Detect which cell encompasses the target text, then output its [X, Y] center coordinate. 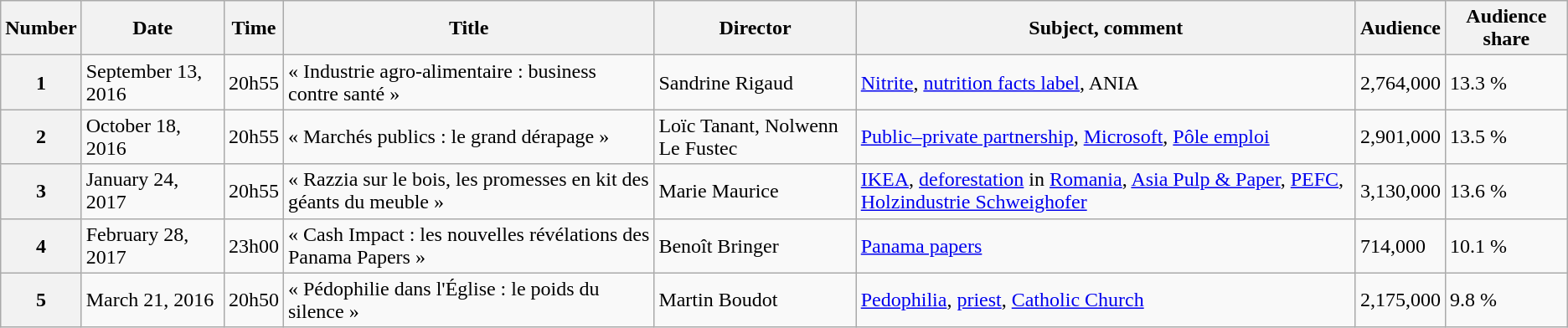
March 21, 2016 [152, 300]
« Marchés publics : le grand dérapage » [468, 137]
Number [41, 28]
Pedophilia, priest, Catholic Church [1106, 300]
Audience share [1506, 28]
October 18, 2016 [152, 137]
714,000 [1400, 246]
Panama papers [1106, 246]
« Industrie agro-alimentaire : business contre santé » [468, 82]
Martin Boudot [756, 300]
« Pédophilie dans l'Église : le poids du silence » [468, 300]
13.5 % [1506, 137]
September 13, 2016 [152, 82]
2 [41, 137]
9.8 % [1506, 300]
Title [468, 28]
Marie Maurice [756, 191]
5 [41, 300]
4 [41, 246]
10.1 % [1506, 246]
2,175,000 [1400, 300]
Nitrite, nutrition facts label, ANIA [1106, 82]
Date [152, 28]
20h50 [253, 300]
« Razzia sur le bois, les promesses en kit des géants du meuble » [468, 191]
IKEA, deforestation in Romania, Asia Pulp & Paper, PEFC, Holzindustrie Schweighofer [1106, 191]
13.3 % [1506, 82]
Director [756, 28]
Time [253, 28]
Loïc Tanant, Nolwenn Le Fustec [756, 137]
Sandrine Rigaud [756, 82]
1 [41, 82]
February 28, 2017 [152, 246]
Benoît Bringer [756, 246]
3 [41, 191]
Public–private partnership, Microsoft, Pôle emploi [1106, 137]
2,901,000 [1400, 137]
3,130,000 [1400, 191]
23h00 [253, 246]
« Cash Impact : les nouvelles révélations des Panama Papers » [468, 246]
January 24, 2017 [152, 191]
2,764,000 [1400, 82]
Audience [1400, 28]
13.6 % [1506, 191]
Subject, comment [1106, 28]
